Output the (x, y) coordinate of the center of the cell containing the given text.  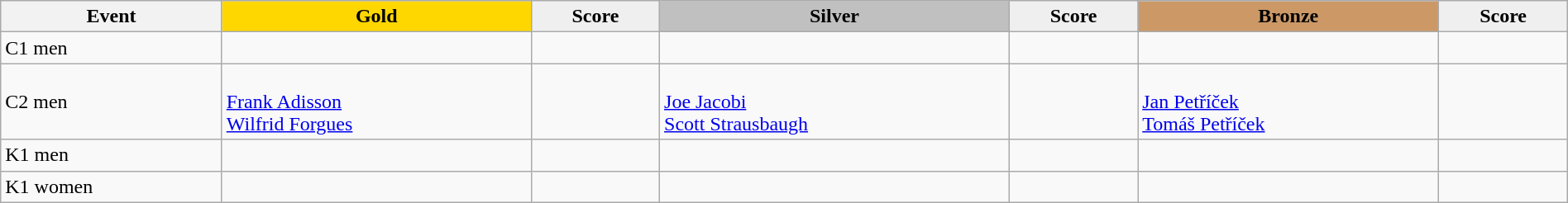
Joe JacobiScott Strausbaugh (835, 101)
K1 women (111, 186)
Bronze (1288, 17)
Frank AdissonWilfrid Forgues (376, 101)
Event (111, 17)
Silver (835, 17)
Jan PetříčekTomáš Petříček (1288, 101)
Gold (376, 17)
C1 men (111, 48)
C2 men (111, 101)
K1 men (111, 155)
